Scan for the cell matching the given text and deliver its (X, Y) coordinate at center. 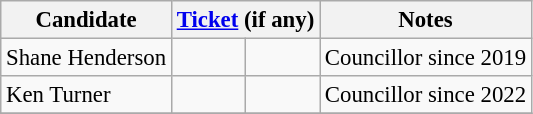
Councillor since 2022 (426, 95)
Shane Henderson (86, 58)
Ticket (if any) (245, 20)
Councillor since 2019 (426, 58)
Notes (426, 20)
Ken Turner (86, 95)
Candidate (86, 20)
